Find where the given text appears and provide that cell's center as [X, Y] coordinate. 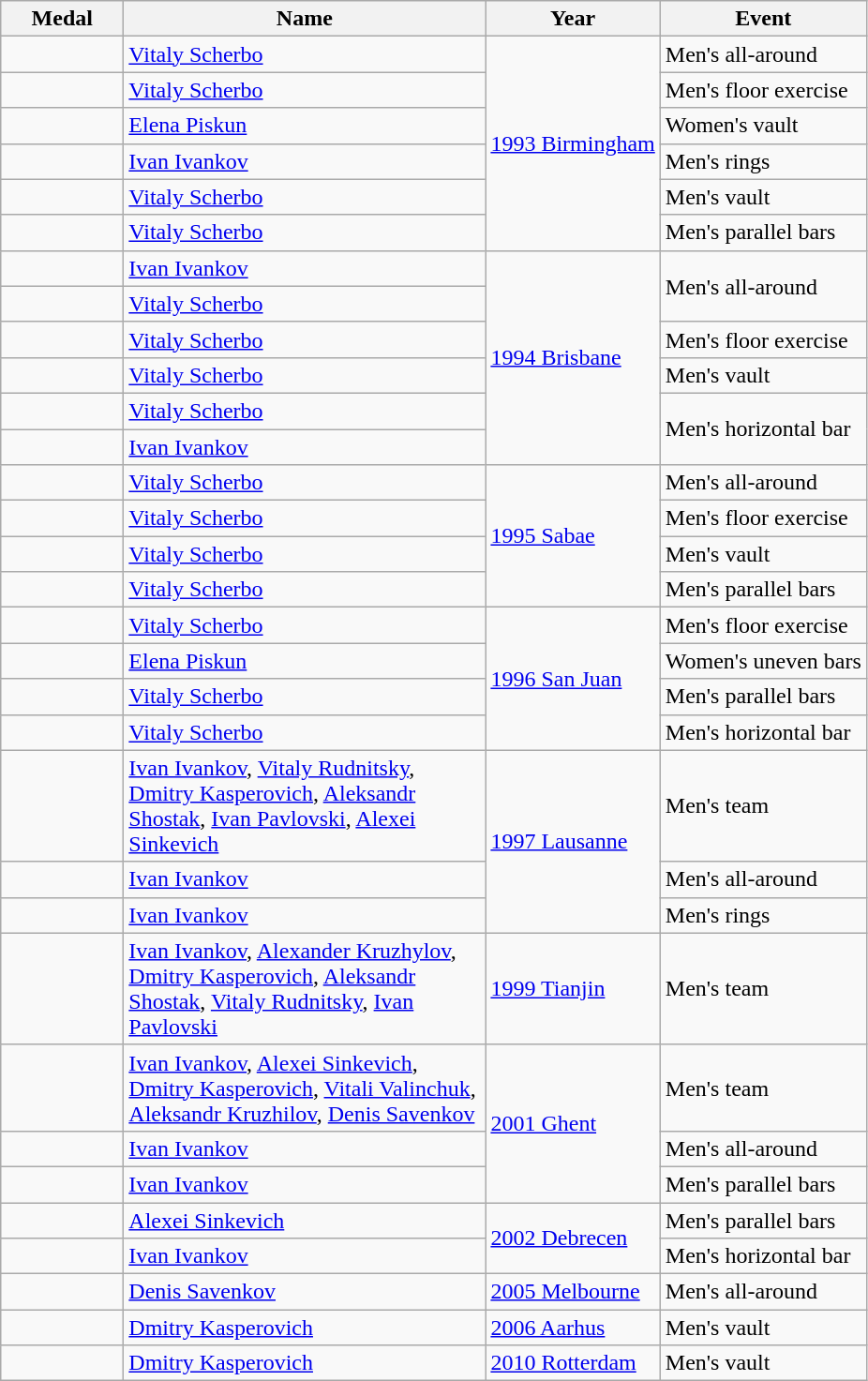
2001 Ghent [573, 1123]
2006 Aarhus [573, 1328]
Medal [62, 19]
Ivan Ivankov, Vitaly Rudnitsky, Dmitry Kasperovich, Aleksandr Shostak, Ivan Pavlovski, Alexei Sinkevich [305, 806]
2010 Rotterdam [573, 1363]
Year [573, 19]
1994 Brisbane [573, 357]
Event [763, 19]
Women's uneven bars [763, 661]
Denis Savenkov [305, 1292]
Alexei Sinkevich [305, 1220]
Name [305, 19]
1995 Sabae [573, 536]
1993 Birmingham [573, 143]
1997 Lausanne [573, 842]
1999 Tianjin [573, 988]
2002 Debrecen [573, 1238]
Ivan Ivankov, Alexander Kruzhylov, Dmitry Kasperovich, Aleksandr Shostak, Vitaly Rudnitsky, Ivan Pavlovski [305, 988]
1996 San Juan [573, 679]
Ivan Ivankov, Alexei Sinkevich, Dmitry Kasperovich, Vitali Valinchuk, Aleksandr Kruzhilov, Denis Savenkov [305, 1088]
2005 Melbourne [573, 1292]
Women's vault [763, 126]
